Determine the [x, y] coordinate at the center of the cell enclosing the given text.  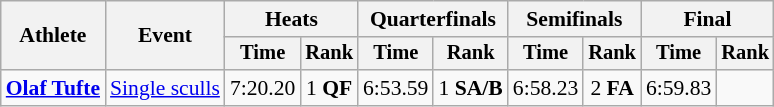
1 QF [329, 88]
2 FA [612, 88]
6:53.59 [396, 88]
6:59.83 [678, 88]
6:58.23 [546, 88]
Semifinals [574, 19]
Olaf Tufte [53, 88]
Single sculls [165, 88]
7:20.20 [262, 88]
Final [708, 19]
Event [165, 36]
Athlete [53, 36]
1 SA/B [470, 88]
Heats [292, 19]
Quarterfinals [433, 19]
